Extract the (X, Y) coordinate from the center of the cell holding the provided text.  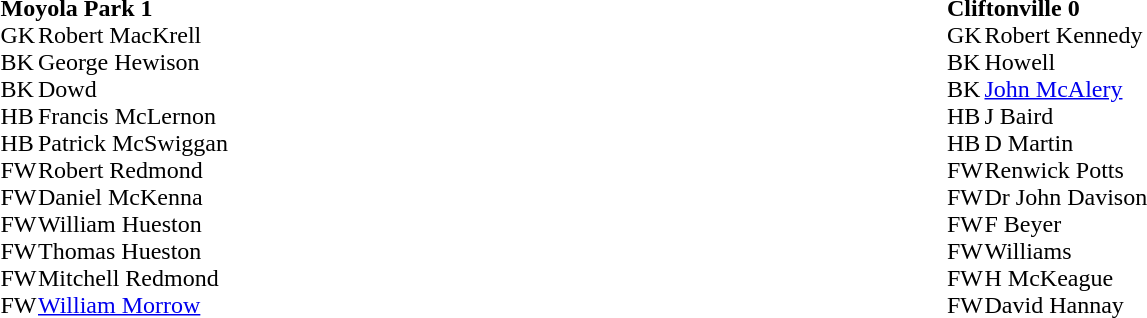
Patrick McSwiggan (188, 144)
Robert Redmond (188, 170)
George Hewison (188, 62)
William Hueston (188, 224)
Thomas Hueston (188, 252)
Robert MacKrell (188, 36)
Francis McLernon (188, 116)
Dowd (188, 90)
Daniel McKenna (188, 198)
Mitchell Redmond (188, 278)
